Output the [X, Y] coordinate of the center of the cell containing the given text.  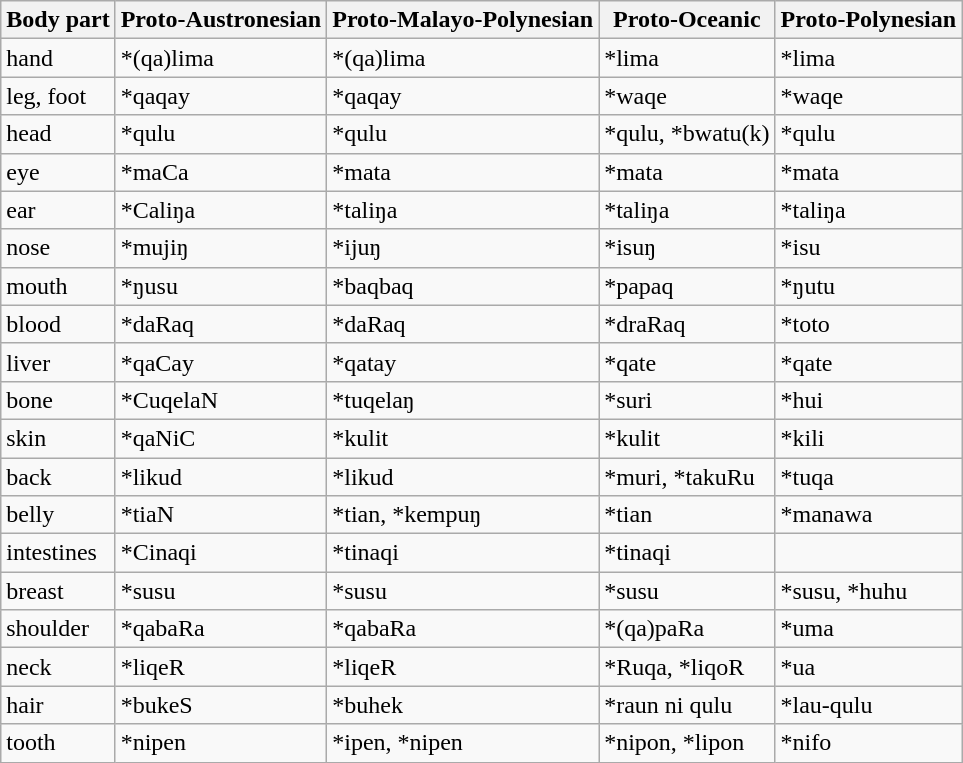
*raun ni qulu [687, 705]
*mujiŋ [221, 248]
*muri, *takuRu [687, 477]
*draRaq [687, 324]
*tuqa [868, 477]
*ŋusu [221, 286]
*nipen [221, 743]
*qaNiC [221, 438]
*maCa [221, 172]
ear [58, 210]
breast [58, 591]
*CuqelaN [221, 400]
*qaCay [221, 362]
*Ruqa, *liqoR [687, 667]
*isu [868, 248]
Proto-Polynesian [868, 20]
*Caliŋa [221, 210]
*papaq [687, 286]
liver [58, 362]
*kili [868, 438]
*isuŋ [687, 248]
*qulu, *bwatu(k) [687, 134]
*(qa)paRa [687, 629]
eye [58, 172]
*buhek [463, 705]
*qatay [463, 362]
*nipon, *lipon [687, 743]
tooth [58, 743]
*ipen, *nipen [463, 743]
*tian, *kempuŋ [463, 515]
*toto [868, 324]
*susu, *huhu [868, 591]
intestines [58, 553]
*Cinaqi [221, 553]
hair [58, 705]
neck [58, 667]
*ua [868, 667]
Proto-Malayo-Polynesian [463, 20]
leg, foot [58, 96]
*tiaN [221, 515]
*ŋutu [868, 286]
*bukeS [221, 705]
*tian [687, 515]
*tuqelaŋ [463, 400]
nose [58, 248]
*lau-qulu [868, 705]
skin [58, 438]
blood [58, 324]
Body part [58, 20]
Proto-Oceanic [687, 20]
*uma [868, 629]
head [58, 134]
shoulder [58, 629]
bone [58, 400]
mouth [58, 286]
*hui [868, 400]
belly [58, 515]
hand [58, 58]
back [58, 477]
*nifo [868, 743]
*baqbaq [463, 286]
*ijuŋ [463, 248]
Proto-Austronesian [221, 20]
*suri [687, 400]
*manawa [868, 515]
